For the text-containing cell, return its midpoint in (X, Y) coordinate format. 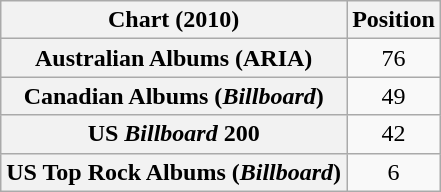
Canadian Albums (Billboard) (174, 96)
42 (394, 134)
Position (394, 20)
Chart (2010) (174, 20)
US Billboard 200 (174, 134)
6 (394, 172)
49 (394, 96)
Australian Albums (ARIA) (174, 58)
US Top Rock Albums (Billboard) (174, 172)
76 (394, 58)
